Locate the cell with the specified text and output its [x, y] center coordinate. 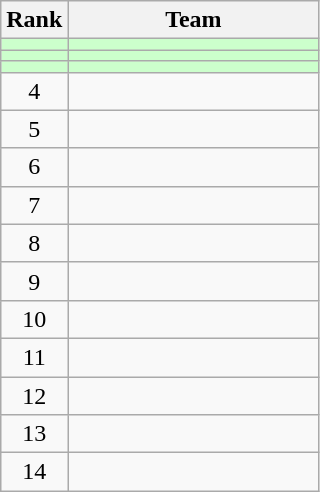
12 [34, 395]
6 [34, 167]
5 [34, 129]
9 [34, 281]
Rank [34, 20]
13 [34, 434]
4 [34, 91]
7 [34, 205]
10 [34, 319]
8 [34, 243]
14 [34, 472]
11 [34, 357]
Team [194, 20]
